Search for the cell housing the specified text and yield its [X, Y] center coordinate. 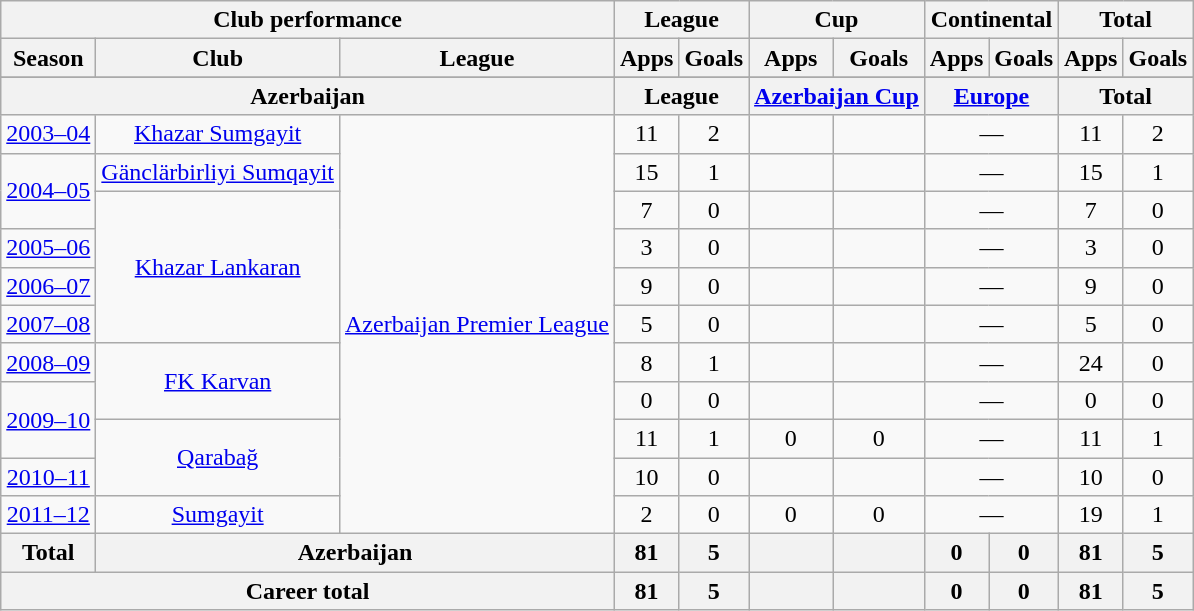
Club [218, 58]
Career total [308, 591]
19 [1091, 515]
Cup [837, 20]
2008–09 [48, 362]
Sumgayit [218, 515]
Azerbaijan Cup [837, 96]
Continental [991, 20]
Qarabağ [218, 457]
Club performance [308, 20]
Azerbaijan Premier League [476, 324]
Khazar Sumgayit [218, 134]
8 [646, 362]
2006–07 [48, 286]
2007–08 [48, 324]
2010–11 [48, 477]
2005–06 [48, 248]
Khazar Lankaran [218, 267]
Season [48, 58]
2003–04 [48, 134]
2004–05 [48, 191]
2011–12 [48, 515]
Europe [991, 96]
Gänclärbirliyi Sumqayit [218, 172]
24 [1091, 362]
2009–10 [48, 419]
FK Karvan [218, 381]
